Determine the [x, y] coordinate at the center of the cell enclosing the given text.  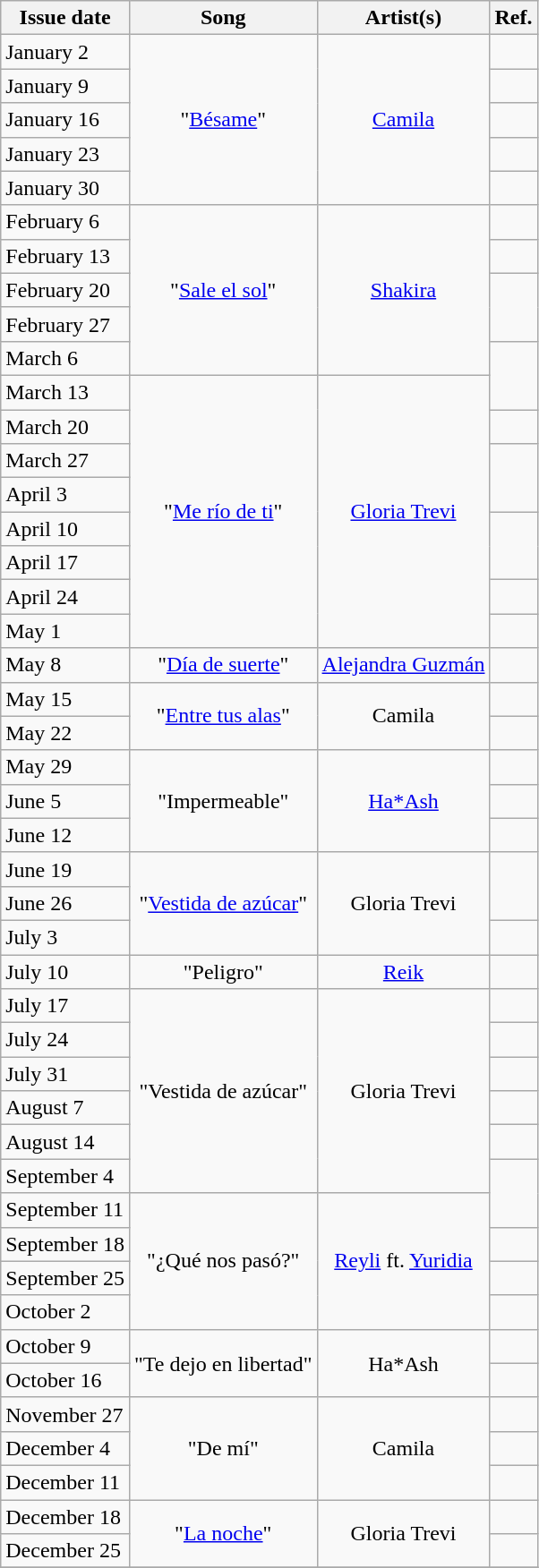
"Bésame" [223, 120]
January 23 [65, 154]
March 20 [65, 427]
July 24 [65, 1040]
September 18 [65, 1244]
July 17 [65, 1006]
January 30 [65, 188]
March 13 [65, 392]
August 14 [65, 1142]
February 20 [65, 290]
"¿Qué nos pasó?" [223, 1261]
May 22 [65, 733]
April 24 [65, 597]
April 17 [65, 563]
December 4 [65, 1448]
February 27 [65, 324]
October 9 [65, 1346]
April 10 [65, 529]
May 15 [65, 699]
October 16 [65, 1380]
January 16 [65, 120]
June 5 [65, 801]
Issue date [65, 18]
May 8 [65, 665]
December 18 [65, 1517]
Alejandra Guzmán [403, 665]
January 9 [65, 86]
June 26 [65, 903]
Ref. [514, 18]
April 3 [65, 495]
July 10 [65, 971]
July 31 [65, 1074]
Artist(s) [403, 18]
October 2 [65, 1312]
June 12 [65, 835]
March 6 [65, 358]
Song [223, 18]
Reik [403, 971]
May 1 [65, 631]
"Te dejo en libertad" [223, 1363]
February 13 [65, 256]
"Me río de ti" [223, 511]
Reyli ft. Yuridia [403, 1261]
March 27 [65, 461]
"Día de suerte" [223, 665]
"De mí" [223, 1448]
December 25 [65, 1551]
February 6 [65, 222]
December 11 [65, 1482]
Shakira [403, 290]
June 19 [65, 869]
"Impermeable" [223, 801]
January 2 [65, 52]
May 29 [65, 767]
September 4 [65, 1176]
"La noche" [223, 1534]
"Peligro" [223, 971]
July 3 [65, 937]
November 27 [65, 1414]
September 25 [65, 1278]
"Sale el sol" [223, 290]
September 11 [65, 1210]
"Entre tus alas" [223, 716]
August 7 [65, 1108]
